Return [x, y] of the center of cell containing provided text 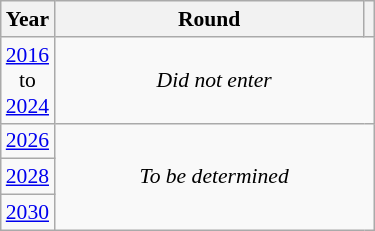
To be determined [214, 176]
2016to2024 [28, 80]
2028 [28, 177]
2030 [28, 213]
Year [28, 19]
2026 [28, 141]
Did not enter [214, 80]
Round [209, 19]
